For the text-containing cell, return its midpoint in (x, y) coordinate format. 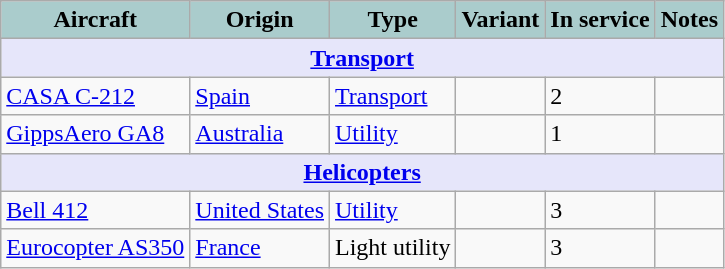
Origin (260, 20)
United States (260, 210)
2 (600, 96)
CASA C-212 (96, 96)
Bell 412 (96, 210)
France (260, 248)
GippsAero GA8 (96, 134)
Spain (260, 96)
Type (393, 20)
Notes (689, 20)
1 (600, 134)
In service (600, 20)
Aircraft (96, 20)
Australia (260, 134)
Eurocopter AS350 (96, 248)
Light utility (393, 248)
Variant (500, 20)
Helicopters (362, 172)
